Provide the (X, Y) coordinate of the cell's center where the given text is located.  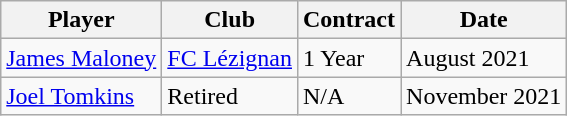
November 2021 (484, 96)
Player (82, 20)
Contract (348, 20)
1 Year (348, 58)
N/A (348, 96)
FC Lézignan (230, 58)
Retired (230, 96)
Joel Tomkins (82, 96)
Club (230, 20)
August 2021 (484, 58)
James Maloney (82, 58)
Date (484, 20)
